Identify which cell holds the provided text, then report its (X, Y) central coordinate. 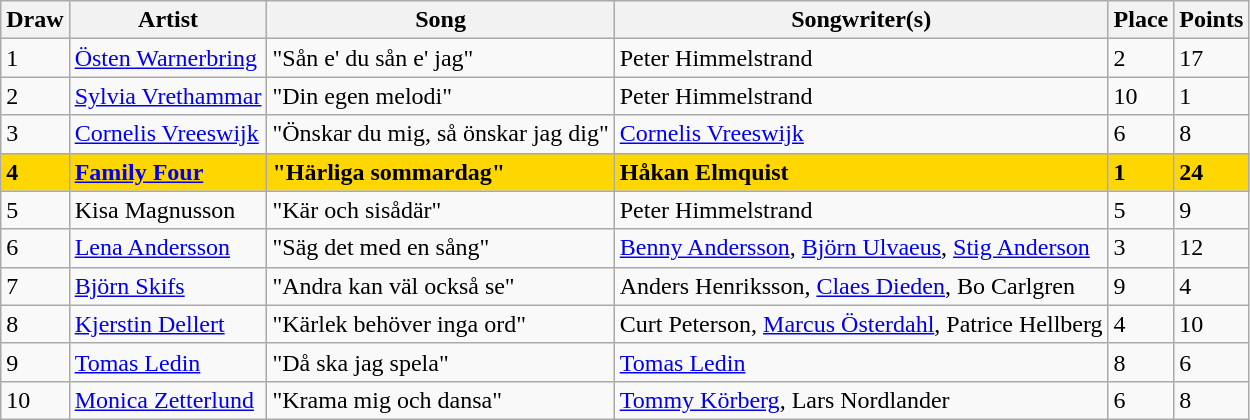
Björn Skifs (168, 286)
"Önskar du mig, så önskar jag dig" (440, 134)
Östen Warnerbring (168, 58)
Anders Henriksson, Claes Dieden, Bo Carlgren (861, 286)
17 (1212, 58)
"Kär och sisådär" (440, 210)
"Härliga sommardag" (440, 172)
"Din egen melodi" (440, 96)
"Kärlek behöver inga ord" (440, 324)
"Säg det med en sång" (440, 248)
"Andra kan väl också se" (440, 286)
Song (440, 20)
Songwriter(s) (861, 20)
Lena Andersson (168, 248)
Håkan Elmquist (861, 172)
12 (1212, 248)
Kisa Magnusson (168, 210)
Tommy Körberg, Lars Nordlander (861, 400)
Sylvia Vrethammar (168, 96)
Family Four (168, 172)
24 (1212, 172)
Kjerstin Dellert (168, 324)
"Sån e' du sån e' jag" (440, 58)
7 (35, 286)
Points (1212, 20)
"Då ska jag spela" (440, 362)
Curt Peterson, Marcus Österdahl, Patrice Hellberg (861, 324)
"Krama mig och dansa" (440, 400)
Benny Andersson, Björn Ulvaeus, Stig Anderson (861, 248)
Place (1141, 20)
Monica Zetterlund (168, 400)
Draw (35, 20)
Artist (168, 20)
